Extract the (X, Y) coordinate from the center of the cell holding the provided text.  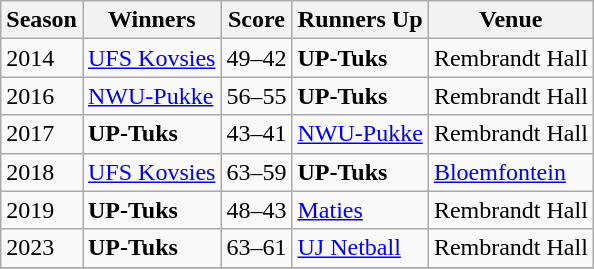
Maties (360, 210)
Score (256, 20)
63–61 (256, 248)
2017 (42, 134)
2018 (42, 172)
2019 (42, 210)
Season (42, 20)
63–59 (256, 172)
Venue (510, 20)
UJ Netball (360, 248)
48–43 (256, 210)
2023 (42, 248)
49–42 (256, 58)
56–55 (256, 96)
2016 (42, 96)
2014 (42, 58)
Bloemfontein (510, 172)
Winners (151, 20)
Runners Up (360, 20)
43–41 (256, 134)
